Locate the cell with the specified text and output its (x, y) center coordinate. 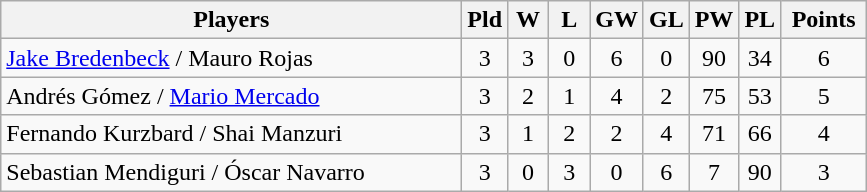
L (570, 20)
W (528, 20)
71 (714, 134)
Fernando Kurzbard / Shai Manzuri (232, 134)
5 (824, 96)
PW (714, 20)
Andrés Gómez / Mario Mercado (232, 96)
Players (232, 20)
75 (714, 96)
Sebastian Mendiguri / Óscar Navarro (232, 172)
GL (666, 20)
53 (760, 96)
66 (760, 134)
7 (714, 172)
GW (617, 20)
Jake Bredenbeck / Mauro Rojas (232, 58)
Pld (485, 20)
34 (760, 58)
PL (760, 20)
Points (824, 20)
